From the cell containing the given text, extract its center point as (x, y) coordinate. 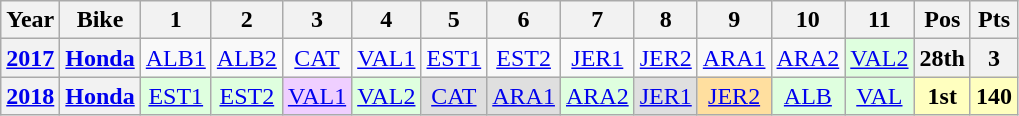
Pts (994, 20)
Year (30, 20)
4 (386, 20)
1st (942, 96)
140 (994, 96)
5 (454, 20)
7 (597, 20)
2 (246, 20)
9 (734, 20)
8 (666, 20)
ALB2 (246, 58)
6 (524, 20)
1 (176, 20)
2017 (30, 58)
10 (808, 20)
11 (880, 20)
ALB (808, 96)
VAL (880, 96)
ALB1 (176, 58)
28th (942, 58)
Bike (100, 20)
Pos (942, 20)
2018 (30, 96)
